Provide the (X, Y) coordinate of the cell's center where the given text is located.  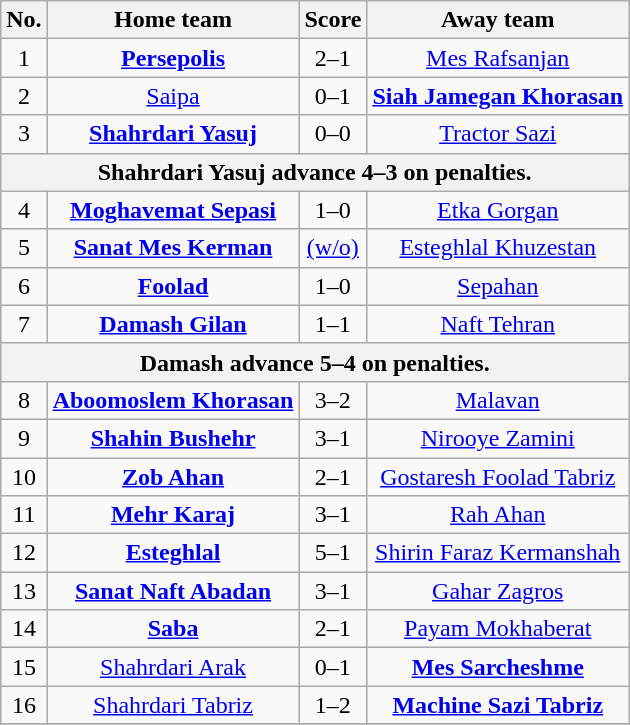
Persepolis (173, 58)
Saipa (173, 96)
14 (24, 629)
Saba (173, 629)
Aboomoslem Khorasan (173, 400)
Shirin Faraz Kermanshah (498, 553)
0–0 (333, 134)
Sanat Mes Kerman (173, 248)
Damash advance 5–4 on penalties. (315, 362)
Shahrdari Yasuj advance 4–3 on penalties. (315, 172)
3 (24, 134)
8 (24, 400)
Sanat Naft Abadan (173, 591)
Gahar Zagros (498, 591)
Home team (173, 20)
Payam Mokhaberat (498, 629)
Shahrdari Yasuj (173, 134)
Nirooye Zamini (498, 438)
Away team (498, 20)
Shahrdari Arak (173, 667)
10 (24, 477)
Moghavemat Sepasi (173, 210)
3–2 (333, 400)
Rah Ahan (498, 515)
Shahrdari Tabriz (173, 705)
Foolad (173, 286)
15 (24, 667)
Zob Ahan (173, 477)
4 (24, 210)
Malavan (498, 400)
2 (24, 96)
Mes Sarcheshme (498, 667)
7 (24, 324)
Shahin Bushehr (173, 438)
Esteghlal (173, 553)
Score (333, 20)
6 (24, 286)
Etka Gorgan (498, 210)
1 (24, 58)
No. (24, 20)
11 (24, 515)
Mes Rafsanjan (498, 58)
Siah Jamegan Khorasan (498, 96)
Machine Sazi Tabriz (498, 705)
Esteghlal Khuzestan (498, 248)
Sepahan (498, 286)
Damash Gilan (173, 324)
(w/o) (333, 248)
1–1 (333, 324)
Tractor Sazi (498, 134)
9 (24, 438)
13 (24, 591)
Gostaresh Foolad Tabriz (498, 477)
12 (24, 553)
1–2 (333, 705)
5–1 (333, 553)
Mehr Karaj (173, 515)
5 (24, 248)
16 (24, 705)
Naft Tehran (498, 324)
